For the text-containing cell, return its midpoint in [x, y] coordinate format. 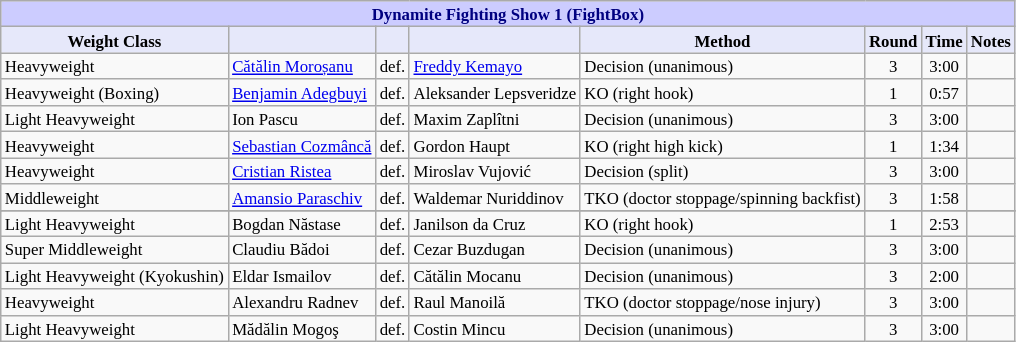
Gordon Haupt [494, 145]
Eldar Ismailov [302, 276]
Notes [991, 40]
Light Heavyweight (Kyokushin) [114, 276]
Maxim Zaplîtni [494, 119]
Super Middleweight [114, 250]
0:57 [944, 93]
Bogdan Năstase [302, 224]
Costin Mincu [494, 328]
2:53 [944, 224]
Benjamin Adegbuyi [302, 93]
Freddy Kemayo [494, 66]
Cezar Buzdugan [494, 250]
1:58 [944, 197]
Dynamite Fighting Show 1 (FightBox) [508, 14]
Janilson da Cruz [494, 224]
Middleweight [114, 197]
Time [944, 40]
Ion Pascu [302, 119]
KO (right high kick) [722, 145]
Waldemar Nuriddinov [494, 197]
Sebastian Cozmâncă [302, 145]
Round [894, 40]
Heavyweight (Boxing) [114, 93]
Claudiu Bădoi [302, 250]
Cătălin Mocanu [494, 276]
Mădălin Mogoş [302, 328]
1:34 [944, 145]
Alexandru Radnev [302, 302]
Cătălin Moroșanu [302, 66]
Aleksander Lepsveridze [494, 93]
TKO (doctor stoppage/nose injury) [722, 302]
Miroslav Vujović [494, 171]
Cristian Ristea [302, 171]
Amansio Paraschiv [302, 197]
Decision (split) [722, 171]
Raul Manoilă [494, 302]
TKO (doctor stoppage/spinning backfist) [722, 197]
Method [722, 40]
Weight Class [114, 40]
2:00 [944, 276]
